Locate the cell with the specified text and output its [X, Y] center coordinate. 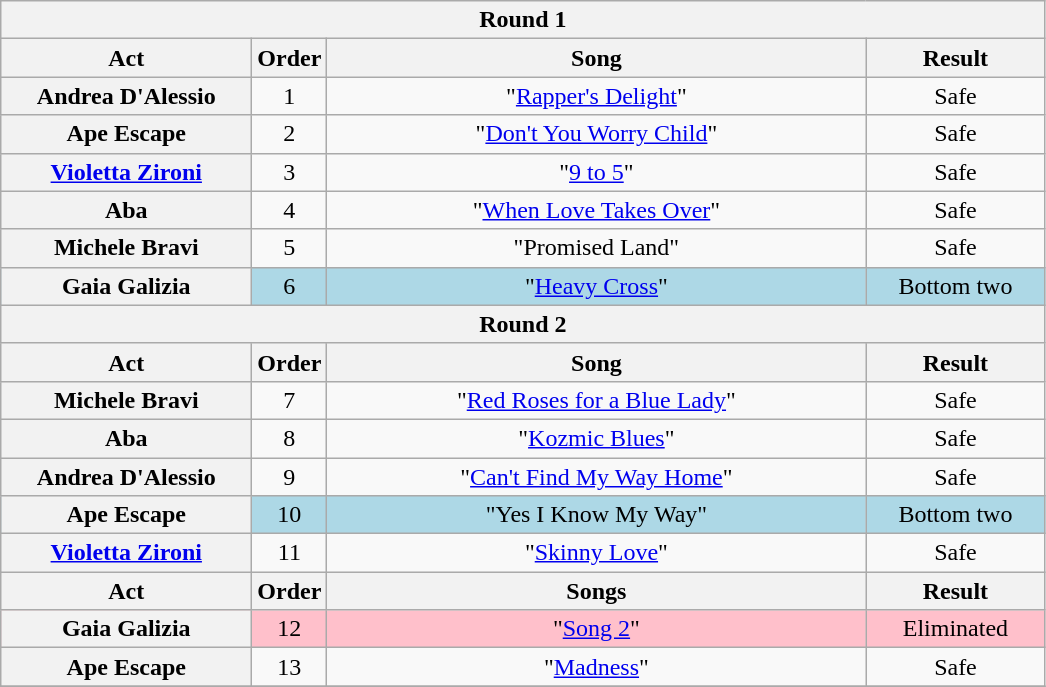
Songs [596, 591]
"Skinny Love" [596, 553]
"Madness" [596, 667]
"Promised Land" [596, 248]
Eliminated [956, 629]
"Yes I Know My Way" [596, 515]
"Can't Find My Way Home" [596, 477]
"Song 2" [596, 629]
"Heavy Cross" [596, 286]
10 [290, 515]
"Kozmic Blues" [596, 438]
"Rapper's Delight" [596, 96]
4 [290, 210]
"Don't You Worry Child" [596, 134]
1 [290, 96]
Round 1 [523, 20]
3 [290, 172]
"Red Roses for a Blue Lady" [596, 400]
"When Love Takes Over" [596, 210]
13 [290, 667]
Round 2 [523, 324]
"9 to 5" [596, 172]
11 [290, 553]
5 [290, 248]
6 [290, 286]
8 [290, 438]
9 [290, 477]
12 [290, 629]
2 [290, 134]
7 [290, 400]
